From the cell containing the given text, extract its center point as (x, y) coordinate. 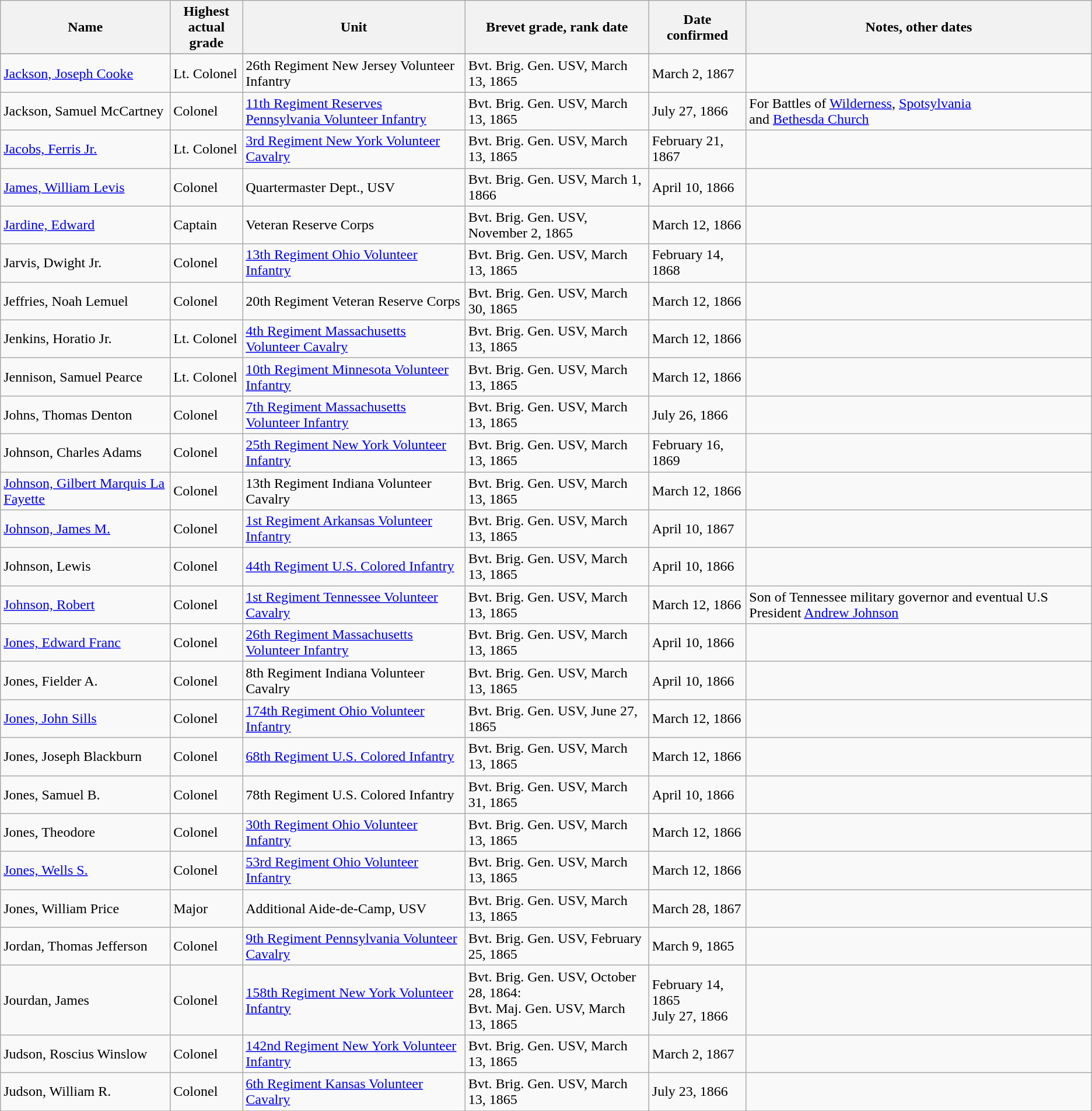
Jackson, Samuel McCartney (85, 111)
Notes, other dates (919, 27)
26th Regiment Massachusetts Volunteer Infantry (354, 643)
Johnson, Lewis (85, 567)
1st Regiment Arkansas Volunteer Infantry (354, 529)
Brevet grade, rank date (556, 27)
Jones, Theodore (85, 832)
July 26, 1866 (698, 414)
78th Regiment U.S. Colored Infantry (354, 795)
Jackson, Joseph Cooke (85, 74)
6th Regiment Kansas Volunteer Cavalry (354, 1091)
Jones, William Price (85, 908)
July 27, 1866 (698, 111)
30th Regiment Ohio Volunteer Infantry (354, 832)
1st Regiment Tennessee Volunteer Cavalry (354, 605)
4th Regiment Massachusetts Volunteer Cavalry (354, 338)
Jardine, Edward (85, 225)
February 14, 1865July 27, 1866 (698, 1000)
158th Regiment New York Volunteer Infantry (354, 1000)
Bvt. Brig. Gen. USV, November 2, 1865 (556, 225)
26th Regiment New Jersey Volunteer Infantry (354, 74)
9th Regiment Pennsylvania Volunteer Cavalry (354, 946)
Son of Tennessee military governor and eventual U.S President Andrew Johnson (919, 605)
44th Regiment U.S. Colored Infantry (354, 567)
142nd Regiment New York Volunteer Infantry (354, 1054)
11th Regiment ReservesPennsylvania Volunteer Infantry (354, 111)
Jones, Samuel B. (85, 795)
Jarvis, Dwight Jr. (85, 263)
68th Regiment U.S. Colored Infantry (354, 756)
Jenkins, Horatio Jr. (85, 338)
Bvt. Brig. Gen. USV, June 27, 1865 (556, 719)
March 9, 1865 (698, 946)
174th Regiment Ohio Volunteer Infantry (354, 719)
Captain (206, 225)
February 21, 1867 (698, 149)
Bvt. Brig. Gen. USV, February 25, 1865 (556, 946)
James, William Levis (85, 187)
Name (85, 27)
February 16, 1869 (698, 453)
Jones, Joseph Blackburn (85, 756)
13th Regiment Ohio Volunteer Infantry (354, 263)
March 28, 1867 (698, 908)
53rd Regiment Ohio Volunteer Infantry (354, 871)
Major (206, 908)
Judson, William R. (85, 1091)
Unit (354, 27)
8th Regiment Indiana Volunteer Cavalry (354, 680)
7th Regiment Massachusetts Volunteer Infantry (354, 414)
Johns, Thomas Denton (85, 414)
Quartermaster Dept., USV (354, 187)
Jones, John Sills (85, 719)
Jennison, Samuel Pearce (85, 377)
Johnson, James M. (85, 529)
For Battles of Wilderness, Spotsylvania and Bethesda Church (919, 111)
10th Regiment Minnesota Volunteer Infantry (354, 377)
Bvt. Brig. Gen. USV, October 28, 1864:Bvt. Maj. Gen. USV, March 13, 1865 (556, 1000)
Bvt. Brig. Gen. USV, March 1, 1866 (556, 187)
Additional Aide-de-Camp, USV (354, 908)
Jones, Fielder A. (85, 680)
Judson, Roscius Winslow (85, 1054)
Jones, Wells S. (85, 871)
Johnson, Charles Adams (85, 453)
Jones, Edward Franc (85, 643)
Bvt. Brig. Gen. USV, March 30, 1865 (556, 301)
Jeffries, Noah Lemuel (85, 301)
Jacobs, Ferris Jr. (85, 149)
July 23, 1866 (698, 1091)
February 14, 1868 (698, 263)
13th Regiment Indiana Volunteer Cavalry (354, 490)
Highestactual grade (206, 27)
April 10, 1867 (698, 529)
Johnson, Robert (85, 605)
Jourdan, James (85, 1000)
Bvt. Brig. Gen. USV, March 31, 1865 (556, 795)
3rd Regiment New York Volunteer Cavalry (354, 149)
Johnson, Gilbert Marquis La Fayette (85, 490)
Date confirmed (698, 27)
Veteran Reserve Corps (354, 225)
Jordan, Thomas Jefferson (85, 946)
25th Regiment New York Volunteer Infantry (354, 453)
20th Regiment Veteran Reserve Corps (354, 301)
